Return the (X, Y) coordinate for the center point of the cell that contains the specified text.  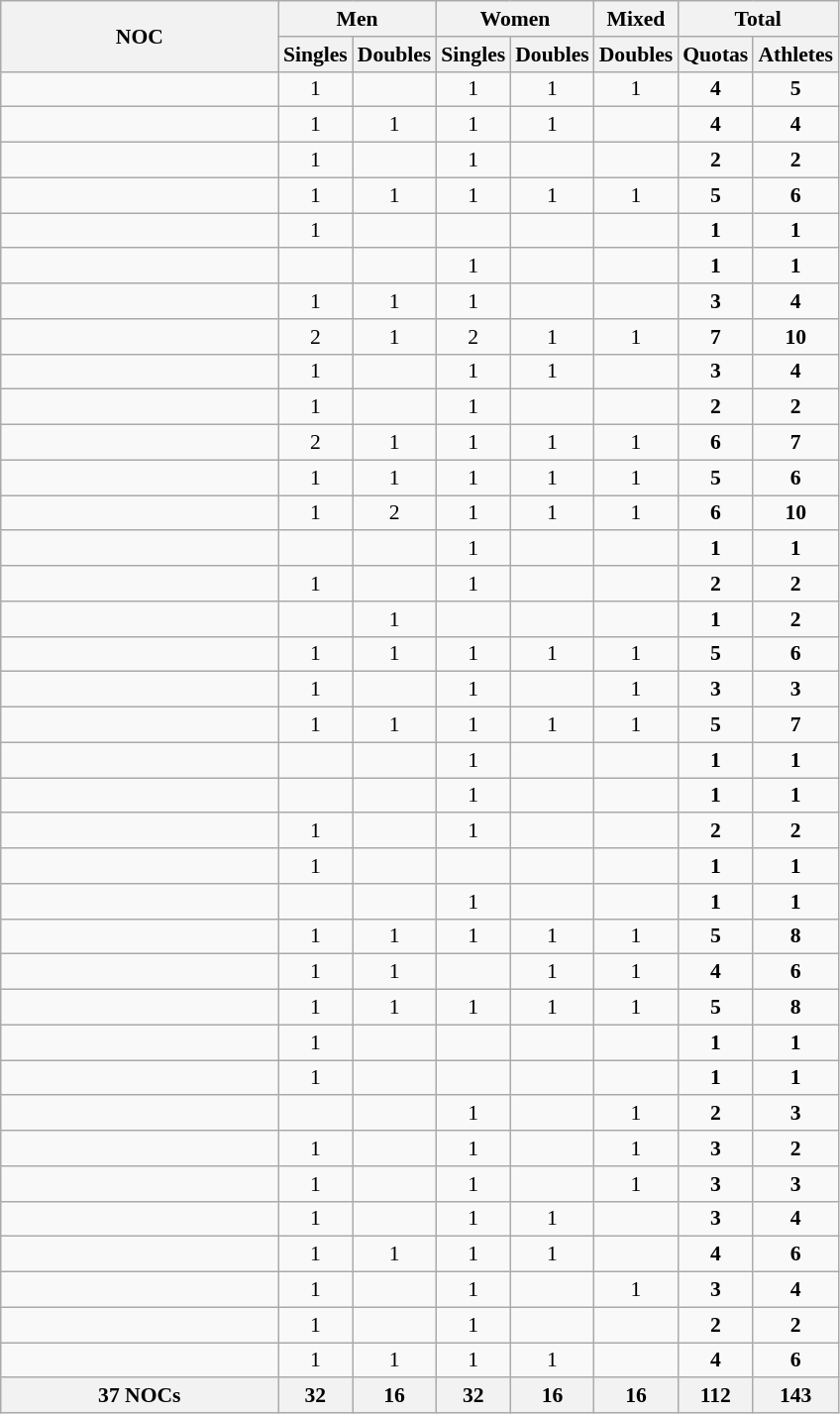
Mixed (636, 19)
112 (715, 1396)
37 NOCs (140, 1396)
143 (795, 1396)
NOC (140, 36)
Men (357, 19)
Total (758, 19)
Quotas (715, 54)
Women (515, 19)
Athletes (795, 54)
